Return [x, y] of the center of cell containing provided text 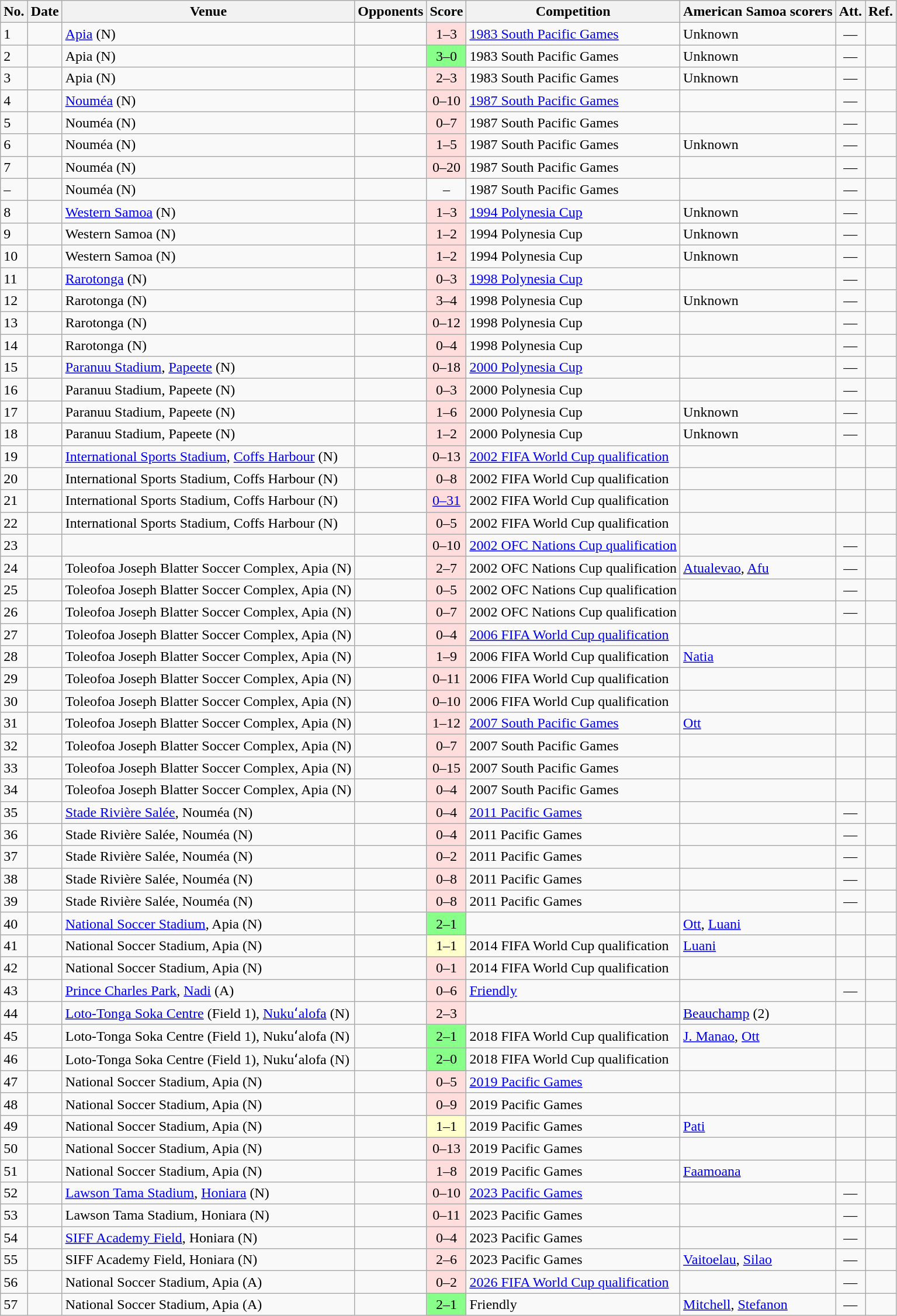
19 [14, 456]
30 [14, 701]
22 [14, 523]
0–20 [446, 167]
24 [14, 567]
38 [14, 879]
25 [14, 590]
3–0 [446, 56]
No. [14, 12]
J. Manao, Ott [759, 1036]
1–6 [446, 412]
0–9 [446, 1104]
36 [14, 834]
54 [14, 1238]
Venue [208, 12]
41 [14, 946]
1–5 [446, 145]
46 [14, 1059]
Competition [573, 12]
52 [14, 1193]
1 [14, 34]
33 [14, 768]
20 [14, 479]
Faamoana [759, 1170]
18 [14, 434]
0–1 [446, 968]
39 [14, 901]
American Samoa scorers [759, 12]
11 [14, 279]
10 [14, 256]
Score [446, 12]
Date [44, 12]
Natia [759, 657]
1–9 [446, 657]
29 [14, 679]
42 [14, 968]
45 [14, 1036]
3 [14, 78]
5 [14, 123]
Pati [759, 1126]
Vaitoelau, Silao [759, 1260]
37 [14, 857]
2026 FIFA World Cup qualification [573, 1282]
56 [14, 1282]
51 [14, 1170]
0–12 [446, 323]
49 [14, 1126]
3–4 [446, 301]
Atualevao, Afu [759, 567]
1–12 [446, 723]
9 [14, 234]
2–0 [446, 1059]
2 [14, 56]
21 [14, 501]
28 [14, 657]
31 [14, 723]
12 [14, 301]
0–6 [446, 991]
50 [14, 1148]
48 [14, 1104]
Luani [759, 946]
17 [14, 412]
0–18 [446, 368]
43 [14, 991]
40 [14, 923]
1–8 [446, 1170]
8 [14, 212]
Opponents [390, 12]
13 [14, 323]
Ref. [881, 12]
53 [14, 1215]
44 [14, 1013]
0–15 [446, 768]
6 [14, 145]
32 [14, 746]
14 [14, 345]
15 [14, 368]
23 [14, 545]
16 [14, 390]
Ott [759, 723]
2–7 [446, 567]
26 [14, 612]
34 [14, 790]
2–6 [446, 1260]
Ott, Luani [759, 923]
47 [14, 1082]
7 [14, 167]
27 [14, 634]
Att. [850, 12]
0–31 [446, 501]
Prince Charles Park, Nadi (A) [208, 991]
Beauchamp (2) [759, 1013]
35 [14, 812]
4 [14, 101]
57 [14, 1304]
Mitchell, Stefanon [759, 1304]
55 [14, 1260]
